Locate the cell with the specified text and output its [X, Y] center coordinate. 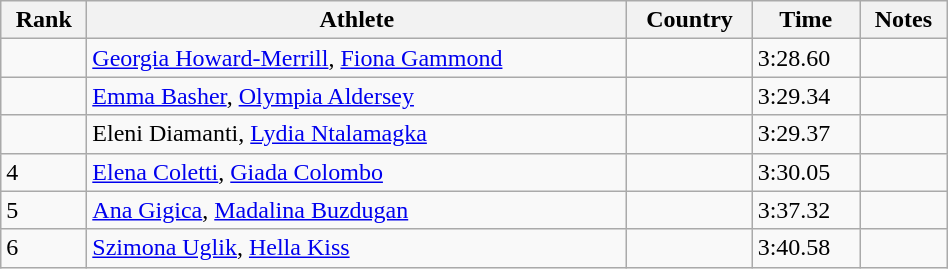
3:28.60 [806, 58]
Time [806, 20]
Emma Basher, Olympia Aldersey [357, 96]
Athlete [357, 20]
Rank [44, 20]
3:29.37 [806, 134]
4 [44, 172]
Notes [904, 20]
Georgia Howard-Merrill, Fiona Gammond [357, 58]
Country [690, 20]
6 [44, 248]
3:37.32 [806, 210]
Eleni Diamanti, Lydia Ntalamagka [357, 134]
3:40.58 [806, 248]
Elena Coletti, Giada Colombo [357, 172]
3:29.34 [806, 96]
3:30.05 [806, 172]
Ana Gigica, Madalina Buzdugan [357, 210]
5 [44, 210]
Szimona Uglik, Hella Kiss [357, 248]
